Search for the cell housing the specified text and yield its [X, Y] center coordinate. 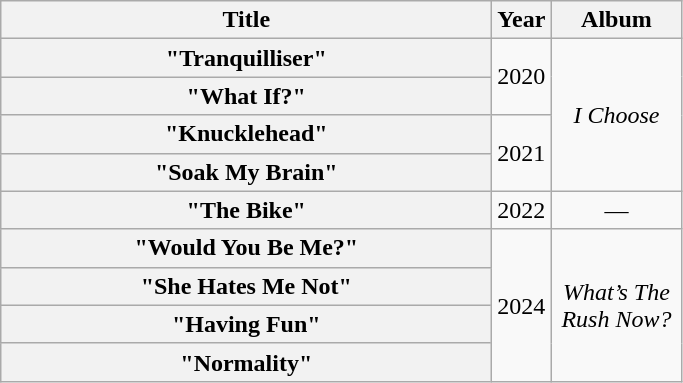
2021 [522, 153]
2022 [522, 210]
Title [246, 20]
"She Hates Me Not" [246, 286]
2024 [522, 305]
Album [616, 20]
"Would You Be Me?" [246, 248]
Year [522, 20]
"Tranquilliser" [246, 58]
"The Bike" [246, 210]
— [616, 210]
"Soak My Brain" [246, 172]
"Normality" [246, 362]
2020 [522, 77]
I Choose [616, 115]
"Having Fun" [246, 324]
"What If?" [246, 96]
"Knucklehead" [246, 134]
What’s The Rush Now? [616, 305]
